Output the (X, Y) coordinate of the center of the cell containing the given text.  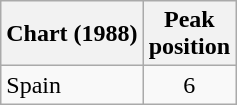
Peakposition (189, 34)
Chart (1988) (72, 34)
6 (189, 85)
Spain (72, 85)
